For the text-containing cell, return its midpoint in (X, Y) coordinate format. 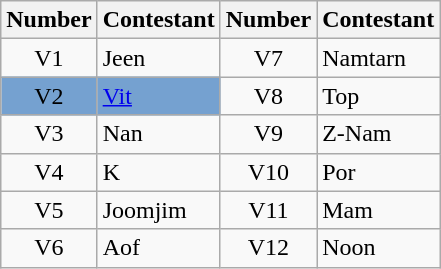
V2 (49, 96)
V10 (268, 172)
Jeen (158, 58)
Joomjim (158, 210)
V7 (268, 58)
Mam (378, 210)
K (158, 172)
V5 (49, 210)
V11 (268, 210)
Vit (158, 96)
V6 (49, 248)
V1 (49, 58)
Noon (378, 248)
Por (378, 172)
Z-Nam (378, 134)
V12 (268, 248)
V8 (268, 96)
Top (378, 96)
V4 (49, 172)
Namtarn (378, 58)
Aof (158, 248)
V9 (268, 134)
V3 (49, 134)
Nan (158, 134)
